Search for the cell housing the specified text and yield its (x, y) center coordinate. 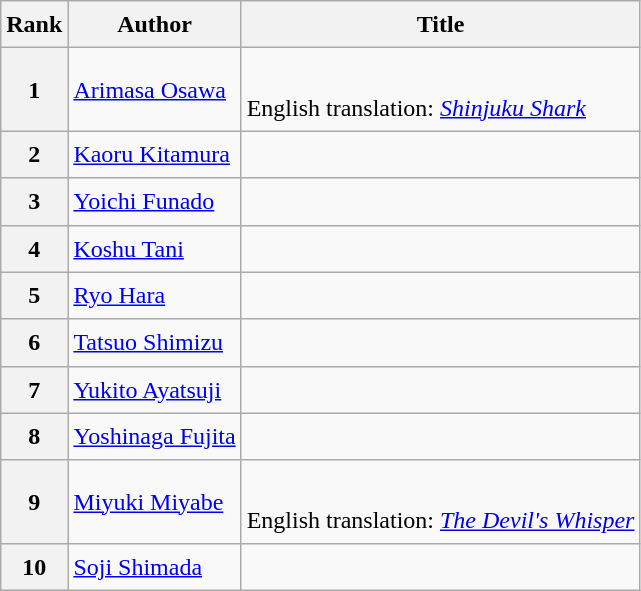
Koshu Tani (154, 248)
Yoshinaga Fujita (154, 436)
3 (34, 202)
Arimasa Osawa (154, 90)
Kaoru Kitamura (154, 154)
English translation: The Devil's Whisper (440, 502)
Ryo Hara (154, 296)
Tatsuo Shimizu (154, 342)
8 (34, 436)
Author (154, 24)
Rank (34, 24)
Soji Shimada (154, 566)
4 (34, 248)
Miyuki Miyabe (154, 502)
Title (440, 24)
Yukito Ayatsuji (154, 390)
5 (34, 296)
9 (34, 502)
7 (34, 390)
2 (34, 154)
1 (34, 90)
10 (34, 566)
6 (34, 342)
Yoichi Funado (154, 202)
English translation: Shinjuku Shark (440, 90)
